Detect which cell encompasses the target text, then output its (x, y) center coordinate. 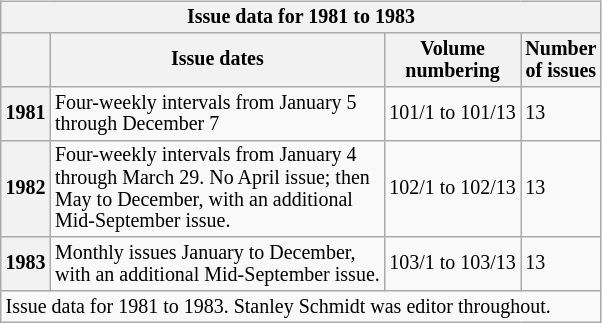
Four-weekly intervals from January 4through March 29. No April issue; thenMay to December, with an additionalMid-September issue. (217, 188)
103/1 to 103/13 (452, 264)
102/1 to 102/13 (452, 188)
1981 (26, 114)
Numberof issues (562, 60)
Four-weekly intervals from January 5through December 7 (217, 114)
101/1 to 101/13 (452, 114)
Monthly issues January to December,with an additional Mid-September issue. (217, 264)
Issue data for 1981 to 1983 (301, 18)
1983 (26, 264)
1982 (26, 188)
Volumenumbering (452, 60)
Issue data for 1981 to 1983. Stanley Schmidt was editor throughout. (301, 306)
Issue dates (217, 60)
